Find where the given text appears and provide that cell's center as [x, y] coordinate. 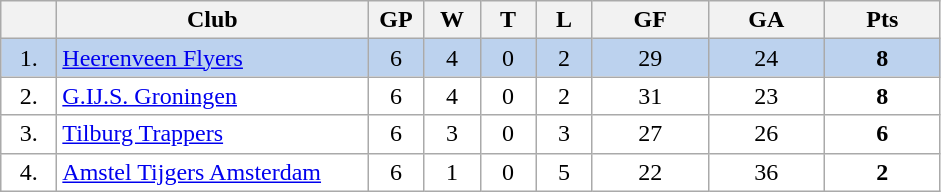
29 [650, 58]
36 [766, 172]
1. [29, 58]
24 [766, 58]
2. [29, 96]
23 [766, 96]
26 [766, 134]
31 [650, 96]
GA [766, 20]
Pts [882, 20]
22 [650, 172]
GP [396, 20]
W [452, 20]
GF [650, 20]
Amstel Tijgers Amsterdam [212, 172]
Tilburg Trappers [212, 134]
1 [452, 172]
3. [29, 134]
Club [212, 20]
L [564, 20]
4. [29, 172]
5 [564, 172]
27 [650, 134]
T [508, 20]
Heerenveen Flyers [212, 58]
G.IJ.S. Groningen [212, 96]
